Search for the cell housing the specified text and yield its (X, Y) center coordinate. 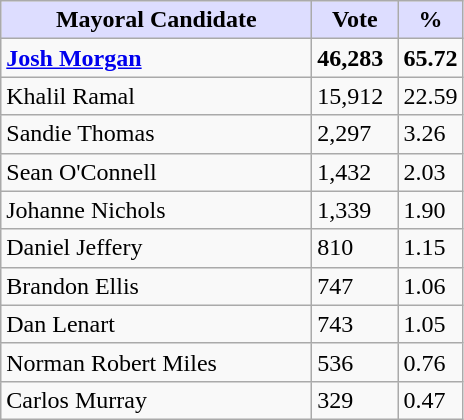
Josh Morgan (156, 58)
Sandie Thomas (156, 134)
46,283 (355, 58)
3.26 (430, 134)
536 (355, 362)
2,297 (355, 134)
1.90 (430, 210)
Vote (355, 20)
65.72 (430, 58)
1.06 (430, 286)
Mayoral Candidate (156, 20)
1,339 (355, 210)
Norman Robert Miles (156, 362)
1.15 (430, 248)
Johanne Nichols (156, 210)
22.59 (430, 96)
810 (355, 248)
Khalil Ramal (156, 96)
Daniel Jeffery (156, 248)
0.47 (430, 400)
2.03 (430, 172)
Sean O'Connell (156, 172)
15,912 (355, 96)
Brandon Ellis (156, 286)
Dan Lenart (156, 324)
Carlos Murray (156, 400)
747 (355, 286)
743 (355, 324)
1.05 (430, 324)
329 (355, 400)
0.76 (430, 362)
1,432 (355, 172)
% (430, 20)
